Return [X, Y] of the center of cell containing provided text 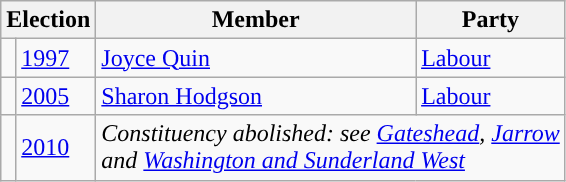
Sharon Hodgson [256, 96]
2010 [56, 148]
Constituency abolished: see Gateshead, Jarrowand Washington and Sunderland West [330, 148]
1997 [56, 58]
Joyce Quin [256, 58]
Member [256, 20]
2005 [56, 96]
Party [491, 20]
Election [48, 20]
